Return [X, Y] of the center of cell containing provided text 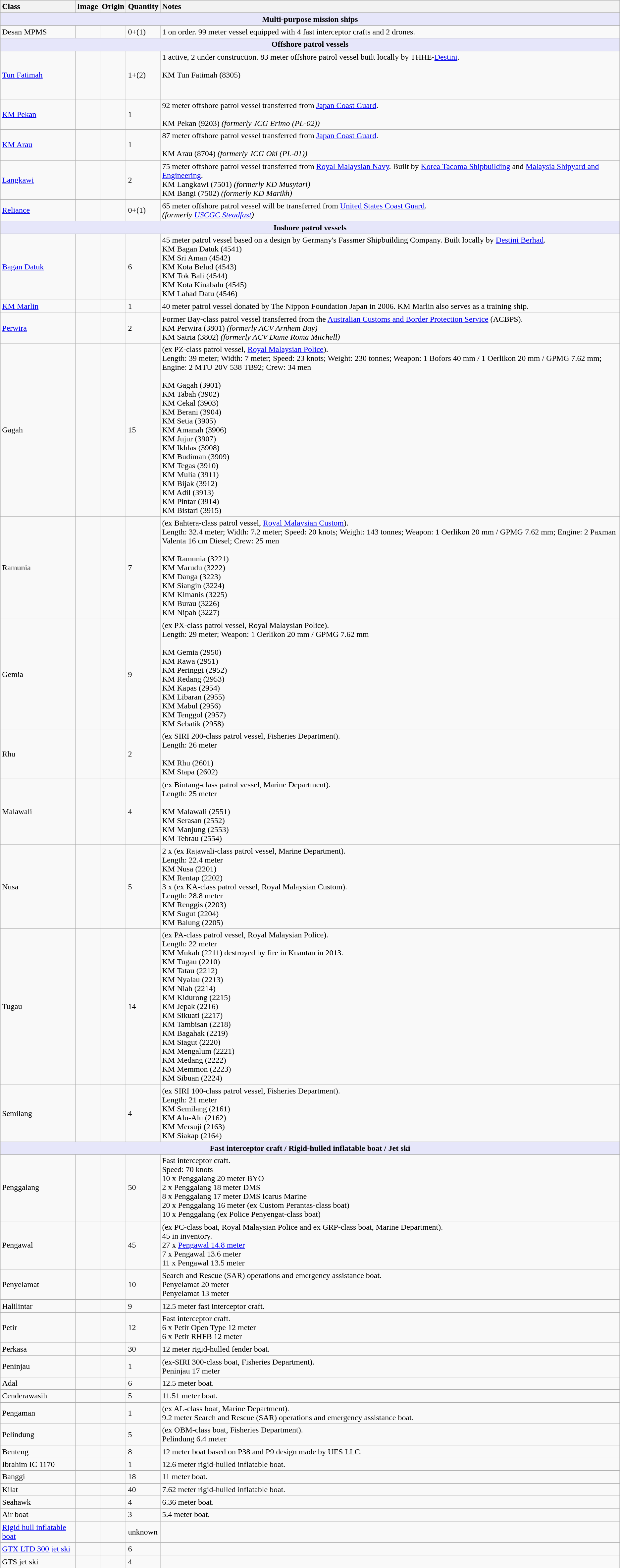
5.4 meter boat. [390, 1515]
(ex SIRI 100-class patrol vessel, Fisheries Department).Length: 21 meterKM Semilang (2161)KM Alu-Alu (2162)KM Mersuji (2163)KM Siakap (2164) [390, 1113]
50 [143, 1188]
Gemia [38, 675]
92 meter offshore patrol vessel transferred from Japan Coast Guard.KM Pekan (9203) (formerly JCG Erimo (PL-02)) [390, 114]
1+(2) [143, 75]
KM Pekan [38, 114]
30 [143, 1349]
Reliance [38, 210]
45 [143, 1245]
7.62 meter rigid-hulled inflatable boat. [390, 1489]
Seahawk [38, 1502]
Langkawi [38, 180]
6.36 meter boat. [390, 1502]
11.51 meter boat. [390, 1396]
Origin [113, 7]
Petir [38, 1327]
12 meter boat based on P38 and P9 design made by UES LLC. [390, 1452]
Semilang [38, 1113]
Cenderawasih [38, 1396]
15 [143, 430]
12.6 meter rigid-hulled inflatable boat. [390, 1464]
(ex-SIRI 300-class boat, Fisheries Department).Peninjau 17 meter [390, 1366]
Perkasa [38, 1349]
Banggi [38, 1477]
Ramunia [38, 568]
Malawali [38, 812]
40 [143, 1489]
Perwira [38, 328]
Rigid hull inflatable boat [38, 1532]
(ex OBM-class boat, Fisheries Department).Pelindung 6.4 meter [390, 1435]
Search and Rescue (SAR) operations and emergency assistance boat.Penyelamat 20 meterPenyelamat 13 meter [390, 1284]
Penyelamat [38, 1284]
Fast interceptor craft / Rigid-hulled inflatable boat / Jet ski [310, 1148]
Tun Fatimah [38, 75]
12.5 meter boat. [390, 1383]
Adal [38, 1383]
Peninjau [38, 1366]
1 active, 2 under construction. 83 meter offshore patrol vessel built locally by THHE-Destini.KM Tun Fatimah (8305) [390, 75]
KM Marlin [38, 306]
11 meter boat. [390, 1477]
Pelindung [38, 1435]
7 [143, 568]
Multi-purpose mission ships [310, 19]
87 meter offshore patrol vessel transferred from Japan Coast Guard.KM Arau (8704) (formerly JCG Oki (PL-01)) [390, 145]
Halilintar [38, 1306]
(ex SIRI 200-class patrol vessel, Fisheries Department).Length: 26 meterKM Rhu (2601)KM Stapa (2602) [390, 754]
Nusa [38, 887]
12 [143, 1327]
Desan MPMS [38, 32]
Notes [390, 7]
Air boat [38, 1515]
10 [143, 1284]
40 meter patrol vessel donated by The Nippon Foundation Japan in 2006. KM Marlin also serves as a training ship. [390, 306]
Gagah [38, 430]
Inshore patrol vessels [310, 227]
1 on order. 99 meter vessel equipped with 4 fast interceptor crafts and 2 drones. [390, 32]
Image [87, 7]
KM Arau [38, 145]
12.5 meter fast interceptor craft. [390, 1306]
Quantity [143, 7]
GTX LTD 300 jet ski [38, 1549]
Fast interceptor craft.6 x Petir Open Type 12 meter6 x Petir RHFB 12 meter [390, 1327]
3 [143, 1515]
(ex AL-class boat, Marine Department).9.2 meter Search and Rescue (SAR) operations and emergency assistance boat. [390, 1413]
65 meter offshore patrol vessel will be transferred from United States Coast Guard.(formerly USCGC Steadfast) [390, 210]
Tugau [38, 1007]
12 meter rigid-hulled fender boat. [390, 1349]
Pengawal [38, 1245]
Class [38, 7]
Bagan Datuk [38, 267]
Kilat [38, 1489]
(ex Bintang-class patrol vessel, Marine Department).Length: 25 meterKM Malawali (2551)KM Serasan (2552)KM Manjung (2553)KM Tebrau (2554) [390, 812]
Penggalang [38, 1188]
Ibrahim IC 1170 [38, 1464]
Rhu [38, 754]
Pengaman [38, 1413]
14 [143, 1007]
Benteng [38, 1452]
unknown [143, 1532]
8 [143, 1452]
GTS jet ski [38, 1561]
18 [143, 1477]
Offshore patrol vessels [310, 44]
